For the text-containing cell, return its midpoint in [X, Y] coordinate format. 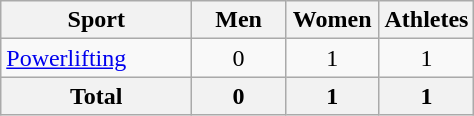
Total [96, 96]
Sport [96, 20]
Powerlifting [96, 58]
Men [239, 20]
Women [332, 20]
Athletes [426, 20]
